Return [X, Y] of the center of cell containing provided text 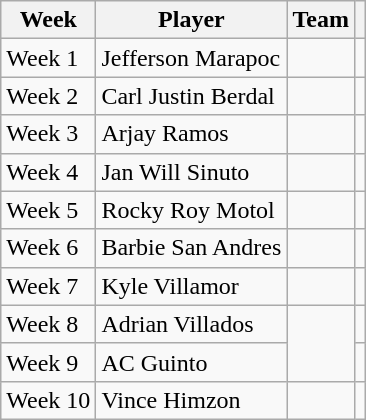
Jefferson Marapoc [192, 58]
Week 6 [48, 248]
Week 9 [48, 362]
Adrian Villados [192, 324]
Barbie San Andres [192, 248]
Carl Justin Berdal [192, 96]
Week 7 [48, 286]
Team [321, 20]
AC Guinto [192, 362]
Kyle Villamor [192, 286]
Vince Himzon [192, 400]
Week 10 [48, 400]
Week 5 [48, 210]
Jan Will Sinuto [192, 172]
Week 3 [48, 134]
Week 8 [48, 324]
Player [192, 20]
Week [48, 20]
Week 4 [48, 172]
Arjay Ramos [192, 134]
Week 2 [48, 96]
Week 1 [48, 58]
Rocky Roy Motol [192, 210]
